Detect which cell encompasses the target text, then output its [X, Y] center coordinate. 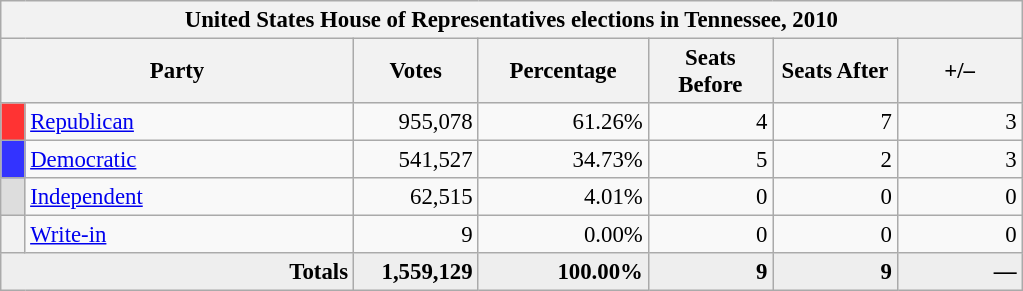
Seats After [836, 72]
5 [710, 160]
2 [836, 160]
Party [178, 72]
4.01% [563, 197]
7 [836, 122]
4 [710, 122]
9 [416, 235]
Percentage [563, 72]
Independent [189, 197]
0.00% [563, 235]
Republican [189, 122]
Votes [416, 72]
Seats Before [710, 72]
541,527 [416, 160]
955,078 [416, 122]
+/– [960, 72]
Write-in [189, 235]
61.26% [563, 122]
Democratic [189, 160]
United States House of Representatives elections in Tennessee, 2010 [512, 20]
62,515 [416, 197]
34.73% [563, 160]
